Find where the given text appears and provide that cell's center as (X, Y) coordinate. 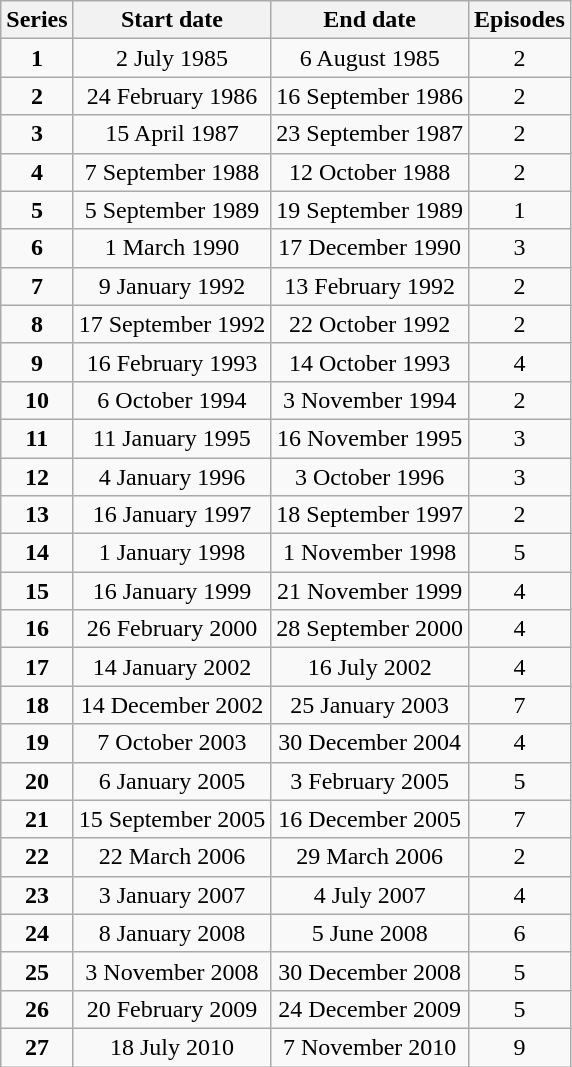
6 October 1994 (172, 400)
22 October 1992 (370, 324)
Series (37, 20)
3 January 2007 (172, 895)
14 December 2002 (172, 705)
15 April 1987 (172, 134)
1 March 1990 (172, 248)
15 September 2005 (172, 819)
4 July 2007 (370, 895)
End date (370, 20)
30 December 2008 (370, 971)
24 (37, 933)
20 (37, 781)
22 March 2006 (172, 857)
16 February 1993 (172, 362)
5 June 2008 (370, 933)
19 (37, 743)
24 February 1986 (172, 96)
8 January 2008 (172, 933)
11 (37, 438)
9 January 1992 (172, 286)
15 (37, 591)
7 October 2003 (172, 743)
3 November 2008 (172, 971)
12 (37, 477)
17 (37, 667)
16 January 1997 (172, 515)
18 September 1997 (370, 515)
1 January 1998 (172, 553)
16 December 2005 (370, 819)
14 January 2002 (172, 667)
13 (37, 515)
14 (37, 553)
13 February 1992 (370, 286)
1 November 1998 (370, 553)
16 July 2002 (370, 667)
3 February 2005 (370, 781)
21 (37, 819)
Start date (172, 20)
14 October 1993 (370, 362)
28 September 2000 (370, 629)
7 September 1988 (172, 172)
26 February 2000 (172, 629)
24 December 2009 (370, 1009)
27 (37, 1047)
7 November 2010 (370, 1047)
19 September 1989 (370, 210)
17 September 1992 (172, 324)
30 December 2004 (370, 743)
26 (37, 1009)
16 September 1986 (370, 96)
21 November 1999 (370, 591)
8 (37, 324)
18 (37, 705)
6 January 2005 (172, 781)
12 October 1988 (370, 172)
23 September 1987 (370, 134)
Episodes (520, 20)
29 March 2006 (370, 857)
3 November 1994 (370, 400)
6 August 1985 (370, 58)
18 July 2010 (172, 1047)
5 September 1989 (172, 210)
23 (37, 895)
11 January 1995 (172, 438)
22 (37, 857)
10 (37, 400)
17 December 1990 (370, 248)
16 November 1995 (370, 438)
16 (37, 629)
20 February 2009 (172, 1009)
4 January 1996 (172, 477)
16 January 1999 (172, 591)
25 January 2003 (370, 705)
3 October 1996 (370, 477)
2 July 1985 (172, 58)
25 (37, 971)
